For the text-containing cell, return its midpoint in (x, y) coordinate format. 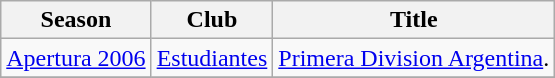
Title (414, 20)
Primera Division Argentina. (414, 58)
Estudiantes (212, 58)
Season (76, 20)
Apertura 2006 (76, 58)
Club (212, 20)
